Return the (X, Y) coordinate for the center point of the cell that contains the specified text.  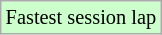
Fastest session lap (81, 17)
